For the text-containing cell, return its midpoint in (x, y) coordinate format. 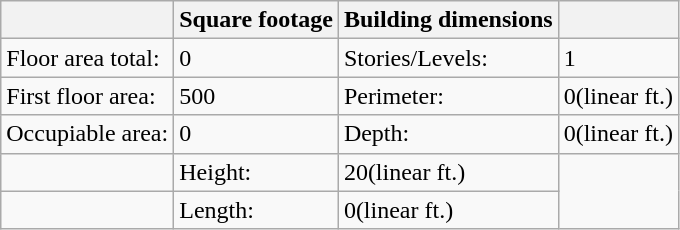
500 (256, 96)
Occupiable area: (88, 134)
20(linear ft.) (448, 172)
Building dimensions (448, 20)
1 (618, 58)
Stories/Levels: (448, 58)
Length: (256, 210)
Perimeter: (448, 96)
Depth: (448, 134)
First floor area: (88, 96)
Square footage (256, 20)
Floor area total: (88, 58)
Height: (256, 172)
